Scan for the cell matching the given text and deliver its (x, y) coordinate at center. 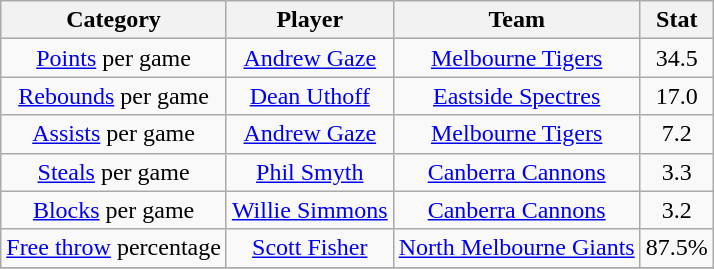
7.2 (676, 134)
Eastside Spectres (516, 96)
Team (516, 20)
Points per game (114, 58)
Assists per game (114, 134)
Free throw percentage (114, 248)
Player (310, 20)
Blocks per game (114, 210)
87.5% (676, 248)
Dean Uthoff (310, 96)
Phil Smyth (310, 172)
Scott Fisher (310, 248)
34.5 (676, 58)
3.3 (676, 172)
North Melbourne Giants (516, 248)
Rebounds per game (114, 96)
3.2 (676, 210)
Steals per game (114, 172)
Willie Simmons (310, 210)
Category (114, 20)
Stat (676, 20)
17.0 (676, 96)
